Extract the (X, Y) coordinate from the center of the cell holding the provided text.  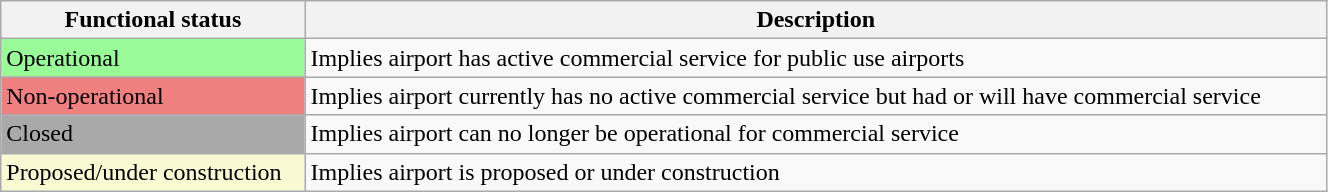
Implies airport has active commercial service for public use airports (816, 58)
Closed (153, 134)
Functional status (153, 20)
Description (816, 20)
Proposed/under construction (153, 172)
Implies airport is proposed or under construction (816, 172)
Non-operational (153, 96)
Implies airport can no longer be operational for commercial service (816, 134)
Implies airport currently has no active commercial service but had or will have commercial service (816, 96)
Operational (153, 58)
